Extract the [x, y] coordinate from the center of the cell holding the provided text.  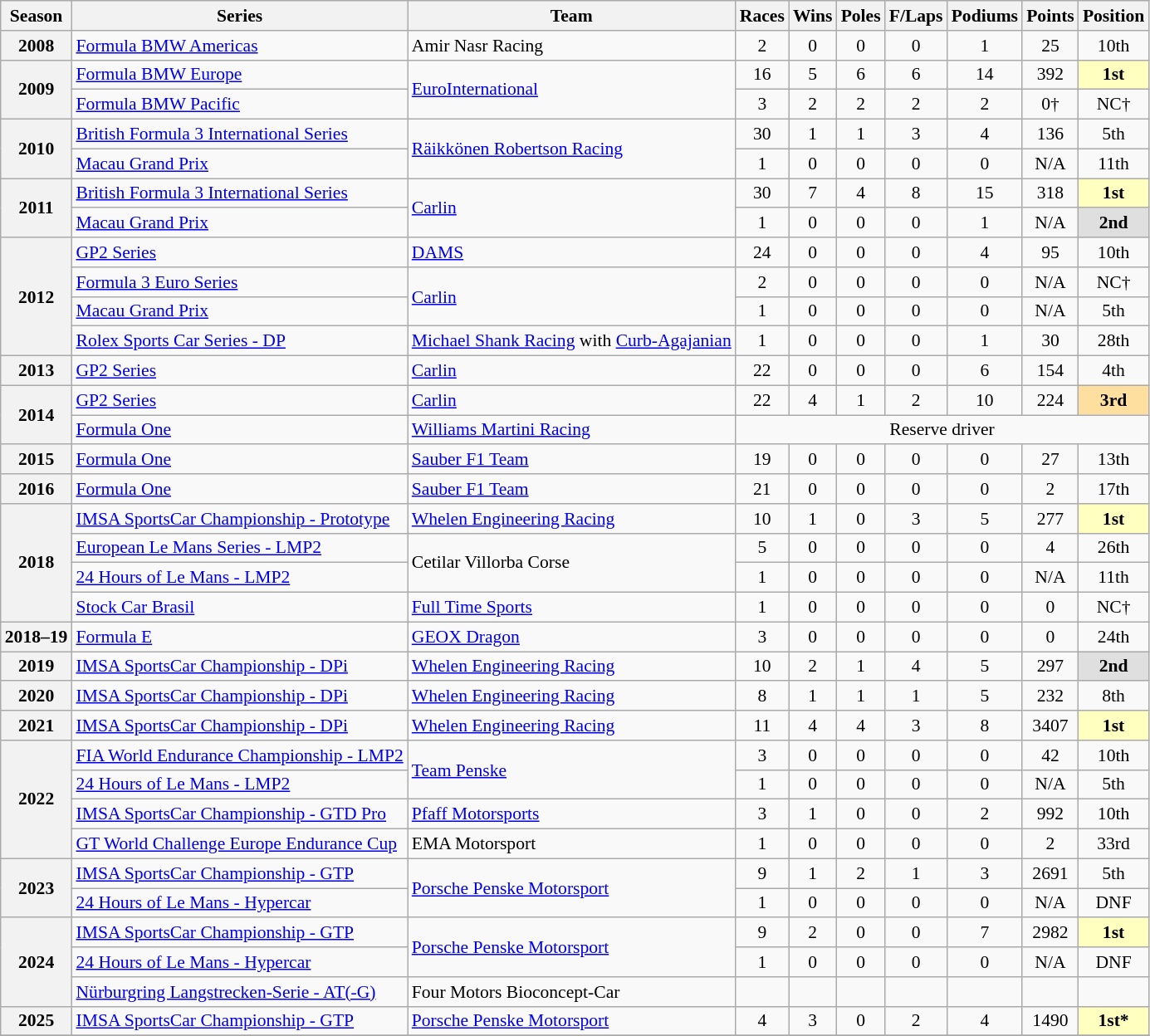
DAMS [571, 252]
26th [1113, 548]
154 [1050, 371]
8th [1113, 696]
2020 [37, 696]
Poles [861, 16]
Season [37, 16]
2010 [37, 149]
1490 [1050, 1021]
42 [1050, 755]
392 [1050, 75]
3rd [1113, 400]
Cetilar Villorba Corse [571, 563]
24th [1113, 637]
0† [1050, 105]
224 [1050, 400]
2982 [1050, 933]
GEOX Dragon [571, 637]
277 [1050, 519]
EuroInternational [571, 90]
Stock Car Brasil [239, 608]
232 [1050, 696]
European Le Mans Series - LMP2 [239, 548]
21 [762, 489]
Formula BMW Americas [239, 46]
318 [1050, 193]
EMA Motorsport [571, 844]
2015 [37, 460]
Podiums [985, 16]
2025 [37, 1021]
136 [1050, 134]
25 [1050, 46]
Formula BMW Europe [239, 75]
Formula BMW Pacific [239, 105]
2023 [37, 888]
Wins [813, 16]
Pfaff Motorsports [571, 814]
28th [1113, 341]
Formula 3 Euro Series [239, 282]
IMSA SportsCar Championship - Prototype [239, 519]
27 [1050, 460]
2011 [37, 208]
Rolex Sports Car Series - DP [239, 341]
297 [1050, 667]
24 [762, 252]
2014 [37, 415]
Four Motors Bioconcept-Car [571, 992]
19 [762, 460]
95 [1050, 252]
2691 [1050, 873]
2012 [37, 296]
Team [571, 16]
11 [762, 726]
Williams Martini Racing [571, 430]
2008 [37, 46]
15 [985, 193]
14 [985, 75]
17th [1113, 489]
2018 [37, 563]
2016 [37, 489]
GT World Challenge Europe Endurance Cup [239, 844]
2021 [37, 726]
4th [1113, 371]
Full Time Sports [571, 608]
13th [1113, 460]
Series [239, 16]
Position [1113, 16]
2013 [37, 371]
2024 [37, 963]
992 [1050, 814]
2019 [37, 667]
Formula E [239, 637]
2009 [37, 90]
Reserve driver [942, 430]
Amir Nasr Racing [571, 46]
16 [762, 75]
F/Laps [917, 16]
33rd [1113, 844]
3407 [1050, 726]
2022 [37, 799]
1st* [1113, 1021]
Races [762, 16]
Räikkönen Robertson Racing [571, 149]
Michael Shank Racing with Curb-Agajanian [571, 341]
IMSA SportsCar Championship - GTD Pro [239, 814]
Points [1050, 16]
FIA World Endurance Championship - LMP2 [239, 755]
Nürburgring Langstrecken-Serie - AT(-G) [239, 992]
2018–19 [37, 637]
Team Penske [571, 770]
